For the text-containing cell, return its midpoint in [X, Y] coordinate format. 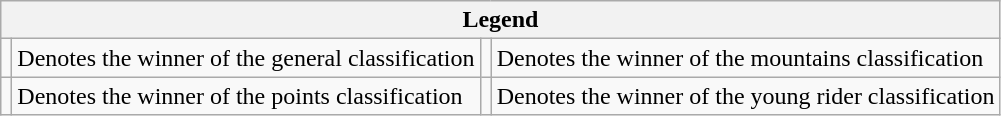
Denotes the winner of the points classification [246, 96]
Denotes the winner of the general classification [246, 58]
Denotes the winner of the young rider classification [746, 96]
Legend [500, 20]
Denotes the winner of the mountains classification [746, 58]
